Identify which cell holds the provided text, then report its [x, y] central coordinate. 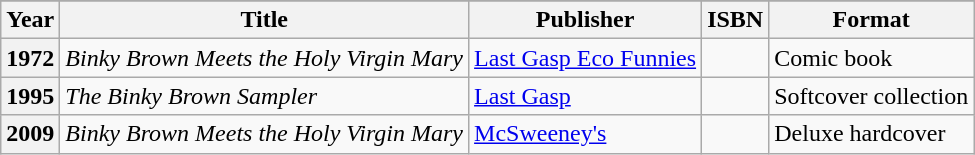
Comic book [872, 58]
Title [264, 20]
Last Gasp [586, 96]
Softcover collection [872, 96]
Last Gasp Eco Funnies [586, 58]
1972 [30, 58]
McSweeney's [586, 134]
Deluxe hardcover [872, 134]
Publisher [586, 20]
Year [30, 20]
2009 [30, 134]
The Binky Brown Sampler [264, 96]
1995 [30, 96]
Format [872, 20]
ISBN [736, 20]
